Return the (X, Y) coordinate for the center point of the cell that contains the specified text.  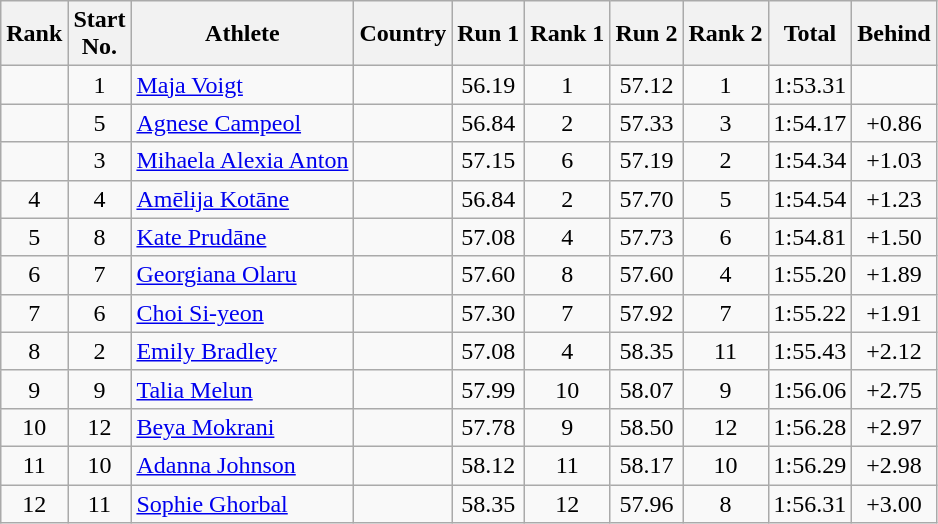
Beya Mokrani (242, 427)
1:56.06 (810, 389)
1:56.31 (810, 503)
Behind (894, 34)
1:55.43 (810, 351)
1:54.34 (810, 161)
57.15 (488, 161)
1:55.22 (810, 313)
Run 2 (646, 34)
Adanna Johnson (242, 465)
+1.91 (894, 313)
1:56.29 (810, 465)
57.92 (646, 313)
57.99 (488, 389)
Sophie Ghorbal (242, 503)
1:56.28 (810, 427)
Kate Prudāne (242, 237)
Rank 2 (726, 34)
57.73 (646, 237)
1:55.20 (810, 275)
1:54.81 (810, 237)
Choi Si-yeon (242, 313)
58.07 (646, 389)
Total (810, 34)
+3.00 (894, 503)
1:53.31 (810, 85)
57.96 (646, 503)
57.19 (646, 161)
56.19 (488, 85)
Emily Bradley (242, 351)
Maja Voigt (242, 85)
+2.97 (894, 427)
StartNo. (100, 34)
Athlete (242, 34)
57.30 (488, 313)
57.33 (646, 123)
Agnese Campeol (242, 123)
+2.12 (894, 351)
Mihaela Alexia Anton (242, 161)
1:54.17 (810, 123)
58.50 (646, 427)
Talia Melun (242, 389)
Rank (34, 34)
Georgiana Olaru (242, 275)
Rank 1 (568, 34)
+1.03 (894, 161)
+2.98 (894, 465)
58.12 (488, 465)
+1.89 (894, 275)
57.78 (488, 427)
Country (403, 34)
Amēlija Kotāne (242, 199)
57.12 (646, 85)
58.17 (646, 465)
+2.75 (894, 389)
1:54.54 (810, 199)
+0.86 (894, 123)
57.70 (646, 199)
Run 1 (488, 34)
+1.23 (894, 199)
+1.50 (894, 237)
